Identify which cell holds the provided text, then report its (X, Y) central coordinate. 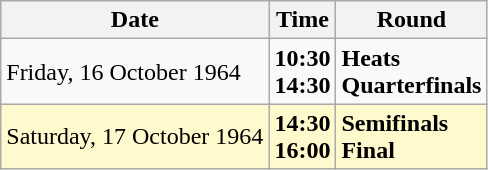
Friday, 16 October 1964 (135, 72)
Time (302, 20)
10:3014:30 (302, 72)
SemifinalsFinal (412, 136)
Date (135, 20)
Saturday, 17 October 1964 (135, 136)
14:3016:00 (302, 136)
Round (412, 20)
HeatsQuarterfinals (412, 72)
